Extract the (x, y) coordinate from the center of the cell holding the provided text.  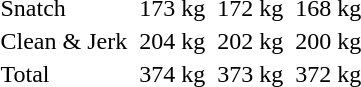
204 kg (172, 41)
202 kg (250, 41)
